Identify which cell holds the provided text, then report its (x, y) central coordinate. 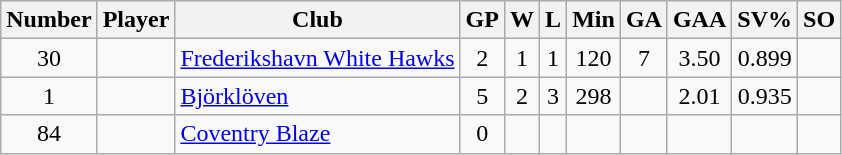
GA (644, 20)
2.01 (699, 96)
GAA (699, 20)
W (522, 20)
Coventry Blaze (318, 134)
84 (49, 134)
L (554, 20)
GP (482, 20)
0 (482, 134)
SV% (765, 20)
0.935 (765, 96)
Frederikshavn White Hawks (318, 58)
Player (136, 20)
298 (594, 96)
30 (49, 58)
Min (594, 20)
7 (644, 58)
5 (482, 96)
0.899 (765, 58)
3 (554, 96)
Club (318, 20)
Number (49, 20)
3.50 (699, 58)
Björklöven (318, 96)
SO (820, 20)
120 (594, 58)
